From the cell containing the given text, extract its center point as (X, Y) coordinate. 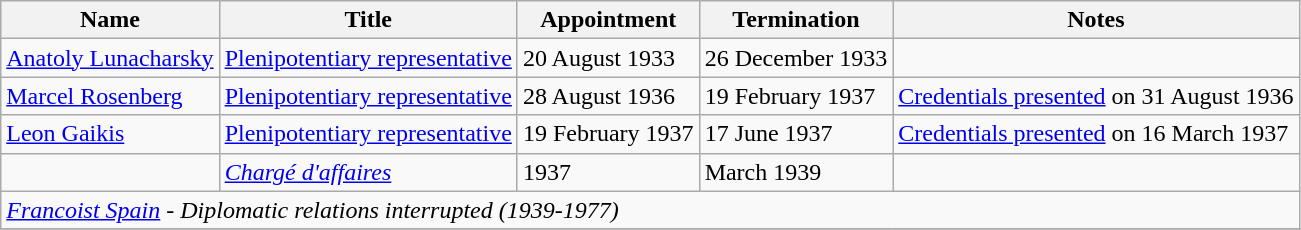
Marcel Rosenberg (110, 96)
Credentials presented on 31 August 1936 (1096, 96)
Credentials presented on 16 March 1937 (1096, 134)
1937 (608, 172)
Chargé d'affaires (368, 172)
Francoist Spain - Diplomatic relations interrupted (1939-1977) (650, 210)
20 August 1933 (608, 58)
Leon Gaikis (110, 134)
Notes (1096, 20)
26 December 1933 (796, 58)
Title (368, 20)
March 1939 (796, 172)
Termination (796, 20)
Anatoly Lunacharsky (110, 58)
28 August 1936 (608, 96)
Name (110, 20)
17 June 1937 (796, 134)
Appointment (608, 20)
